Provide the (X, Y) coordinate of the cell's center where the given text is located.  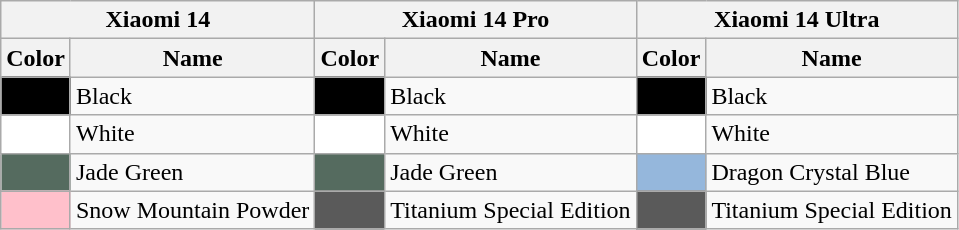
Xiaomi 14 (158, 20)
Xiaomi 14 Ultra (796, 20)
Xiaomi 14 Pro (476, 20)
Dragon Crystal Blue (832, 172)
Snow Mountain Powder (192, 210)
